Search for the cell housing the specified text and yield its (x, y) center coordinate. 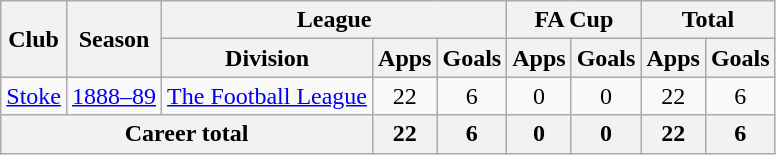
Career total (187, 134)
Season (114, 39)
League (334, 20)
The Football League (268, 96)
FA Cup (574, 20)
Total (708, 20)
Division (268, 58)
Stoke (34, 96)
Club (34, 39)
1888–89 (114, 96)
